Find where the given text appears and provide that cell's center as (X, Y) coordinate. 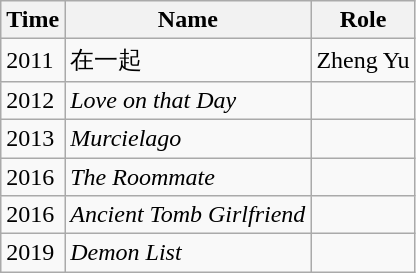
Zheng Yu (363, 60)
Murcielago (188, 138)
Ancient Tomb Girlfriend (188, 215)
Demon List (188, 253)
2011 (33, 60)
Role (363, 20)
Love on that Day (188, 100)
在一起 (188, 60)
2013 (33, 138)
The Roommate (188, 177)
2019 (33, 253)
2012 (33, 100)
Name (188, 20)
Time (33, 20)
